Capture the cell that displays the provided text and extract its (X, Y) central coordinate. 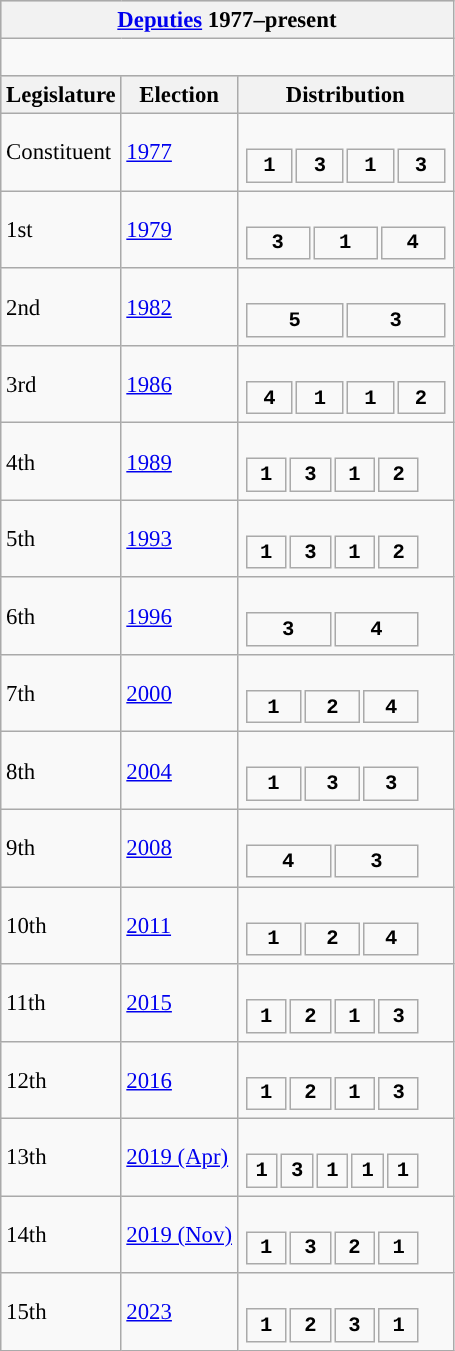
1979 (179, 230)
5 (295, 321)
1st (61, 230)
1982 (179, 306)
6th (61, 616)
1 3 1 1 1 (345, 1158)
14th (61, 1234)
1986 (179, 384)
1 3 3 (345, 770)
3 4 (345, 616)
2015 (179, 1002)
2000 (179, 694)
Legislature (61, 95)
1 3 2 1 (345, 1234)
2019 (Apr) (179, 1158)
2008 (179, 848)
1993 (179, 538)
8th (61, 770)
12th (61, 1080)
15th (61, 1312)
Constituent (61, 152)
10th (61, 926)
2nd (61, 306)
9th (61, 848)
2019 (Nov) (179, 1234)
1 2 3 1 (345, 1312)
13th (61, 1158)
4 3 (345, 848)
2023 (179, 1312)
Deputies 1977–present (227, 20)
5 3 (345, 306)
1989 (179, 462)
1996 (179, 616)
4th (61, 462)
1977 (179, 152)
3 1 4 (345, 230)
5th (61, 538)
Distribution (345, 95)
4 1 1 2 (345, 384)
3rd (61, 384)
2011 (179, 926)
2016 (179, 1080)
11th (61, 1002)
1 3 1 3 (345, 152)
2004 (179, 770)
Election (179, 95)
7th (61, 694)
